Provide the (x, y) coordinate of the cell's center where the given text is located.  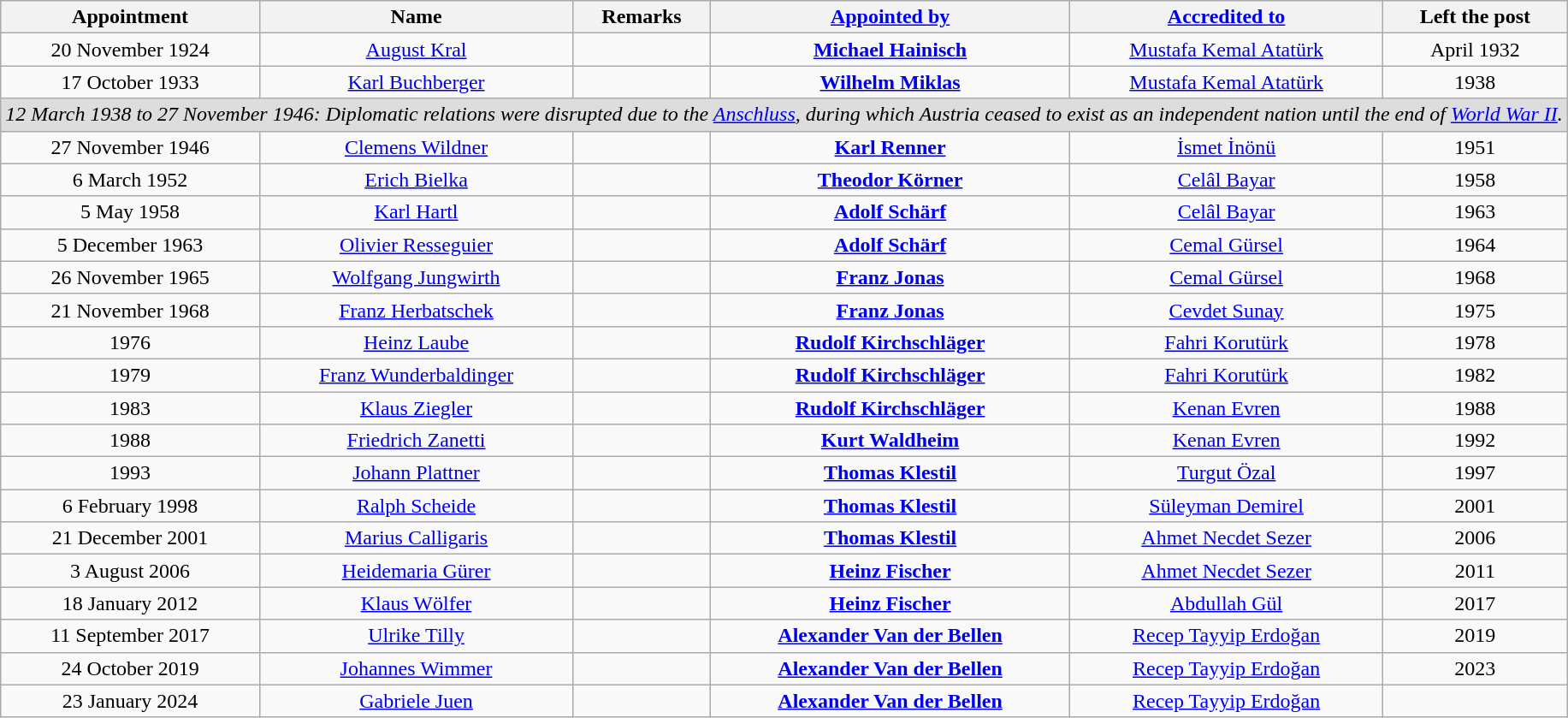
İsmet İnönü (1227, 147)
April 1932 (1475, 50)
Heidemaria Gürer (416, 571)
1963 (1475, 212)
3 August 2006 (130, 571)
1976 (130, 342)
Wilhelm Miklas (890, 82)
1997 (1475, 473)
Olivier Resseguier (416, 245)
Name (416, 17)
1982 (1475, 375)
Karl Hartl (416, 212)
2006 (1475, 538)
Marius Calligaris (416, 538)
6 February 1998 (130, 506)
Klaus Ziegler (416, 408)
2023 (1475, 668)
5 December 1963 (130, 245)
2017 (1475, 603)
Cevdet Sunay (1227, 310)
1979 (130, 375)
11 September 2017 (130, 636)
1975 (1475, 310)
Johann Plattner (416, 473)
Remarks (642, 17)
Karl Buchberger (416, 82)
Johannes Wimmer (416, 668)
2011 (1475, 571)
Karl Renner (890, 147)
18 January 2012 (130, 603)
Left the post (1475, 17)
Theodor Körner (890, 180)
Ulrike Tilly (416, 636)
Gabriele Juen (416, 701)
Kurt Waldheim (890, 441)
Appointment (130, 17)
1968 (1475, 277)
20 November 1924 (130, 50)
1938 (1475, 82)
1992 (1475, 441)
Heinz Laube (416, 342)
23 January 2024 (130, 701)
24 October 2019 (130, 668)
Wolfgang Jungwirth (416, 277)
August Kral (416, 50)
Friedrich Zanetti (416, 441)
21 November 1968 (130, 310)
5 May 1958 (130, 212)
2001 (1475, 506)
27 November 1946 (130, 147)
Clemens Wildner (416, 147)
Ralph Scheide (416, 506)
Erich Bielka (416, 180)
1993 (130, 473)
1951 (1475, 147)
Franz Wunderbaldinger (416, 375)
1978 (1475, 342)
Accredited to (1227, 17)
1964 (1475, 245)
Abdullah Gül (1227, 603)
1958 (1475, 180)
6 March 1952 (130, 180)
Franz Herbatschek (416, 310)
17 October 1933 (130, 82)
Michael Hainisch (890, 50)
Appointed by (890, 17)
2019 (1475, 636)
1983 (130, 408)
Süleyman Demirel (1227, 506)
Klaus Wölfer (416, 603)
21 December 2001 (130, 538)
Turgut Özal (1227, 473)
26 November 1965 (130, 277)
